Determine the (X, Y) coordinate at the center of the cell enclosing the given text.  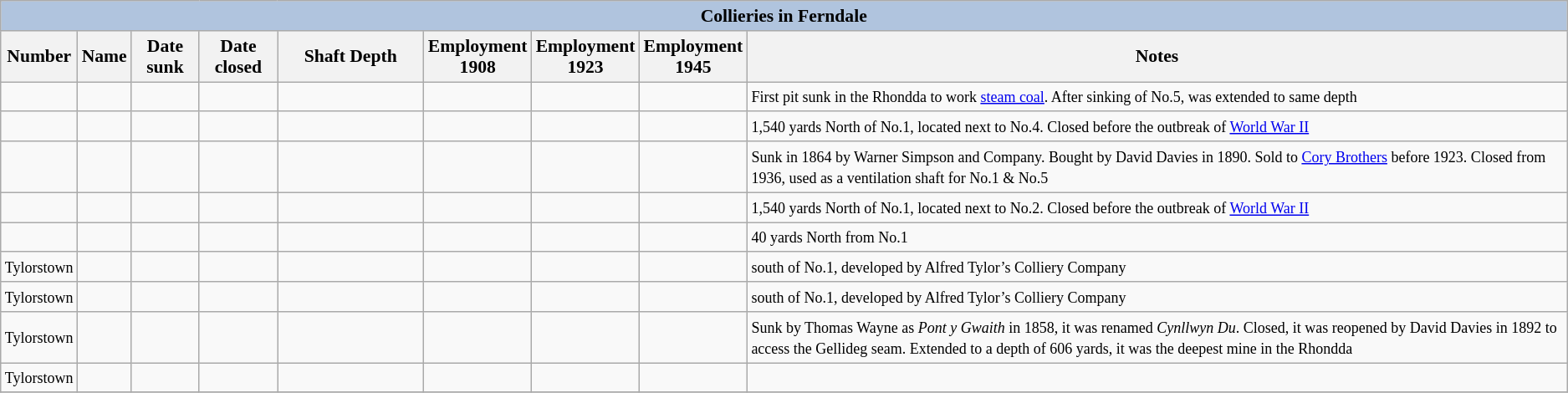
Notes (1157, 57)
1,540 yards North of No.1, located next to No.4. Closed before the outbreak of World War II (1157, 127)
Name (105, 57)
Employment1923 (585, 57)
Employment1908 (478, 57)
First pit sunk in the Rhondda to work steam coal. After sinking of No.5, was extended to same depth (1157, 97)
Date closed (237, 57)
Date sunk (166, 57)
1,540 yards North of No.1, located next to No.2. Closed before the outbreak of World War II (1157, 207)
Collieries in Ferndale (784, 16)
Number (39, 57)
Shaft Depth (351, 57)
Employment1945 (692, 57)
40 yards North from No.1 (1157, 237)
